Extract the (x, y) coordinate from the center of the cell holding the provided text.  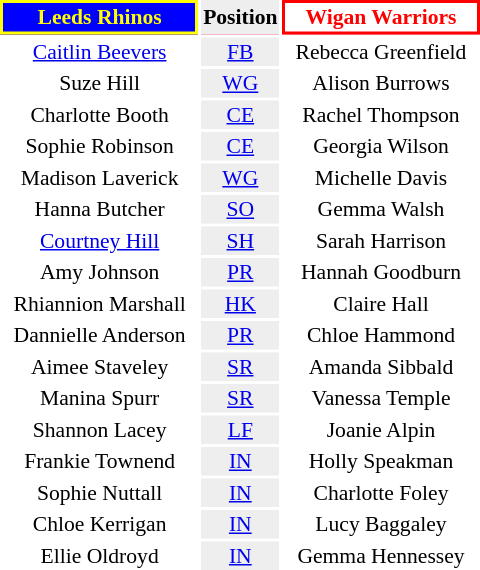
LF (240, 430)
SH (240, 240)
Chloe Kerrigan (100, 524)
Joanie Alpin (381, 430)
Caitlin Beevers (100, 52)
Wigan Warriors (381, 17)
Courtney Hill (100, 240)
Charlotte Booth (100, 114)
Rhiannion Marshall (100, 304)
Gemma Walsh (381, 209)
Gemma Hennessey (381, 556)
Rebecca Greenfield (381, 52)
Manina Spurr (100, 398)
HK (240, 304)
Hannah Goodburn (381, 272)
Madison Laverick (100, 178)
Dannielle Anderson (100, 335)
Sophie Robinson (100, 146)
SO (240, 209)
Claire Hall (381, 304)
FB (240, 52)
Chloe Hammond (381, 335)
Ellie Oldroyd (100, 556)
Michelle Davis (381, 178)
Leeds Rhinos (100, 17)
Vanessa Temple (381, 398)
Shannon Lacey (100, 430)
Sarah Harrison (381, 240)
Aimee Staveley (100, 366)
Lucy Baggaley (381, 524)
Alison Burrows (381, 83)
Amanda Sibbald (381, 366)
Hanna Butcher (100, 209)
Georgia Wilson (381, 146)
Position (240, 17)
Rachel Thompson (381, 114)
Frankie Townend (100, 461)
Charlotte Foley (381, 492)
Sophie Nuttall (100, 492)
Holly Speakman (381, 461)
Amy Johnson (100, 272)
Suze Hill (100, 83)
